Capture the cell that displays the provided text and extract its [x, y] central coordinate. 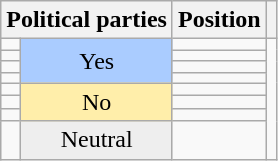
Yes [97, 61]
Neutral [97, 140]
No [97, 102]
Position [219, 20]
Political parties [87, 20]
